For the text-containing cell, return its midpoint in (x, y) coordinate format. 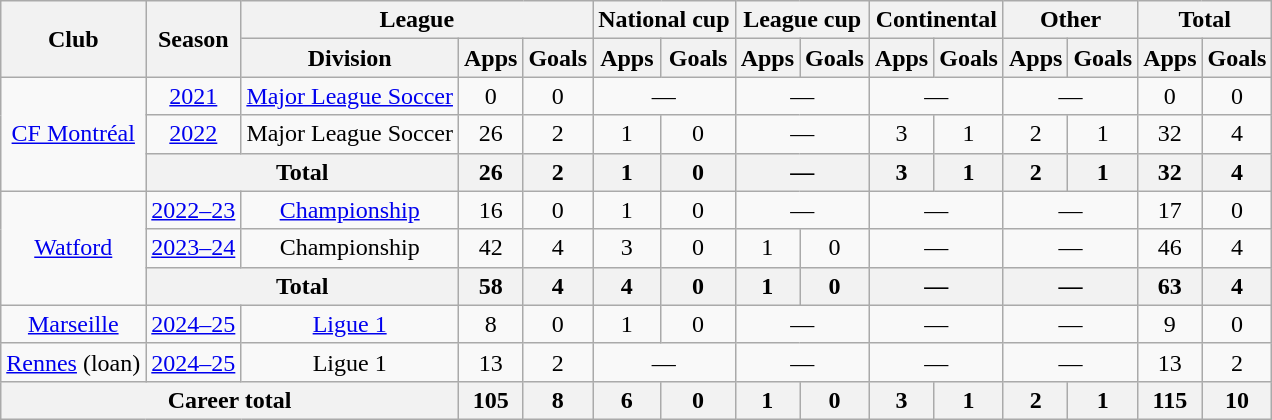
Rennes (loan) (74, 362)
63 (1170, 286)
9 (1170, 324)
115 (1170, 400)
105 (490, 400)
58 (490, 286)
16 (490, 210)
Continental (936, 20)
2022 (194, 134)
2023–24 (194, 248)
League (417, 20)
National cup (664, 20)
2022–23 (194, 210)
6 (627, 400)
Marseille (74, 324)
Club (74, 39)
Career total (230, 400)
10 (1237, 400)
42 (490, 248)
17 (1170, 210)
Season (194, 39)
46 (1170, 248)
Other (1070, 20)
Watford (74, 248)
League cup (802, 20)
2021 (194, 96)
CF Montréal (74, 134)
Division (350, 58)
